Output the [X, Y] coordinate of the center of the cell containing the given text.  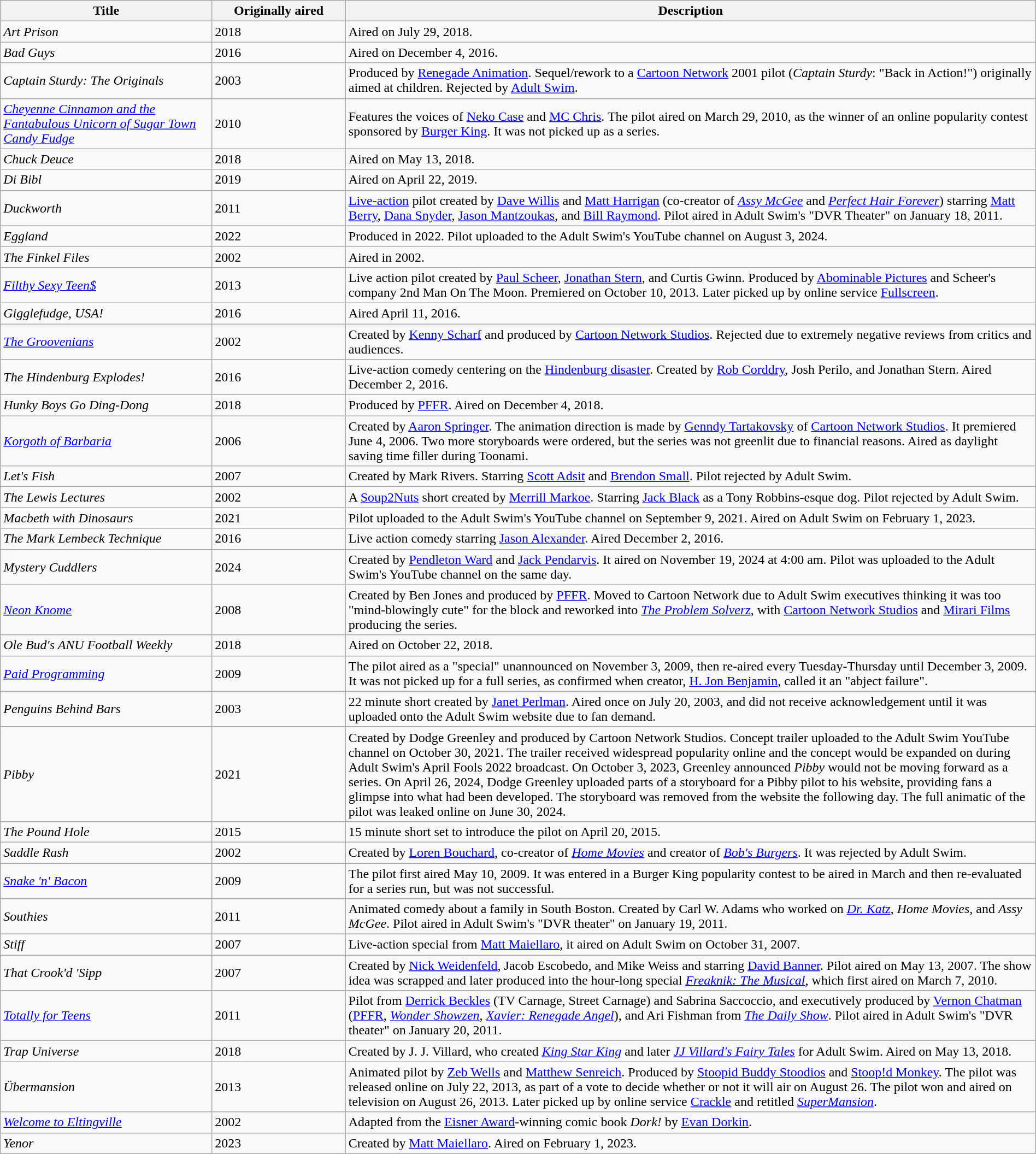
Ole Bud's ANU Football Weekly [106, 645]
Created by Loren Bouchard, co-creator of Home Movies and creator of Bob's Burgers. It was rejected by Adult Swim. [691, 852]
2006 [279, 441]
Created by J. J. Villard, who created King Star King and later JJ Villard's Fairy Tales for Adult Swim. Aired on May 13, 2018. [691, 1051]
Hunky Boys Go Ding-Dong [106, 405]
Produced in 2022. Pilot uploaded to the Adult Swim's YouTube channel on August 3, 2024. [691, 236]
Live-action special from Matt Maiellaro, it aired on Adult Swim on October 31, 2007. [691, 945]
The Pound Hole [106, 832]
Live-action comedy centering on the Hindenburg disaster. Created by Rob Corddry, Josh Perilo, and Jonathan Stern. Aired December 2, 2016. [691, 377]
Übermansion [106, 1087]
Totally for Teens [106, 1016]
Eggland [106, 236]
Aired on July 29, 2018. [691, 32]
Title [106, 11]
Created by Kenny Scharf and produced by Cartoon Network Studios. Rejected due to extremely negative reviews from critics and audiences. [691, 341]
A Soup2Nuts short created by Merrill Markoe. Starring Jack Black as a Tony Robbins-esque dog. Pilot rejected by Adult Swim. [691, 497]
Art Prison [106, 32]
Pibby [106, 774]
Produced by PFFR. Aired on December 4, 2018. [691, 405]
Penguins Behind Bars [106, 709]
Chuck Deuce [106, 159]
Adapted from the Eisner Award-winning comic book Dork! by Evan Dorkin. [691, 1122]
Saddle Rash [106, 852]
Created by Matt Maiellaro. Aired on February 1, 2023. [691, 1143]
The Mark Lembeck Technique [106, 539]
Snake 'n' Bacon [106, 881]
Aired on April 22, 2019. [691, 180]
Captain Sturdy: The Originals [106, 81]
The Finkel Files [106, 257]
Welcome to Eltingville [106, 1122]
2024 [279, 567]
Gigglefudge, USA! [106, 313]
Macbeth with Dinosaurs [106, 518]
Aired on December 4, 2016. [691, 52]
Korgoth of Barbaria [106, 441]
2019 [279, 180]
Filthy Sexy Teen$ [106, 285]
Originally aired [279, 11]
2022 [279, 236]
2008 [279, 610]
Mystery Cuddlers [106, 567]
Let's Fish [106, 476]
Aired April 11, 2016. [691, 313]
2023 [279, 1143]
Yenor [106, 1143]
Aired on May 13, 2018. [691, 159]
Bad Guys [106, 52]
2010 [279, 123]
Paid Programming [106, 673]
Live action comedy starring Jason Alexander. Aired December 2, 2016. [691, 539]
Aired on October 22, 2018. [691, 645]
Description [691, 11]
Cheyenne Cinnamon and the Fantabulous Unicorn of Sugar Town Candy Fudge [106, 123]
2015 [279, 832]
Neon Knome [106, 610]
Southies [106, 917]
That Crook'd 'Sipp [106, 973]
Di Bibl [106, 180]
Duckworth [106, 208]
15 minute short set to introduce the pilot on April 20, 2015. [691, 832]
Aired in 2002. [691, 257]
Trap Universe [106, 1051]
The Hindenburg Explodes! [106, 377]
Created by Mark Rivers. Starring Scott Adsit and Brendon Small. Pilot rejected by Adult Swim. [691, 476]
Stiff [106, 945]
The Groovenians [106, 341]
Pilot uploaded to the Adult Swim's YouTube channel on September 9, 2021. Aired on Adult Swim on February 1, 2023. [691, 518]
The Lewis Lectures [106, 497]
